Locate the cell with the specified text and output its [X, Y] center coordinate. 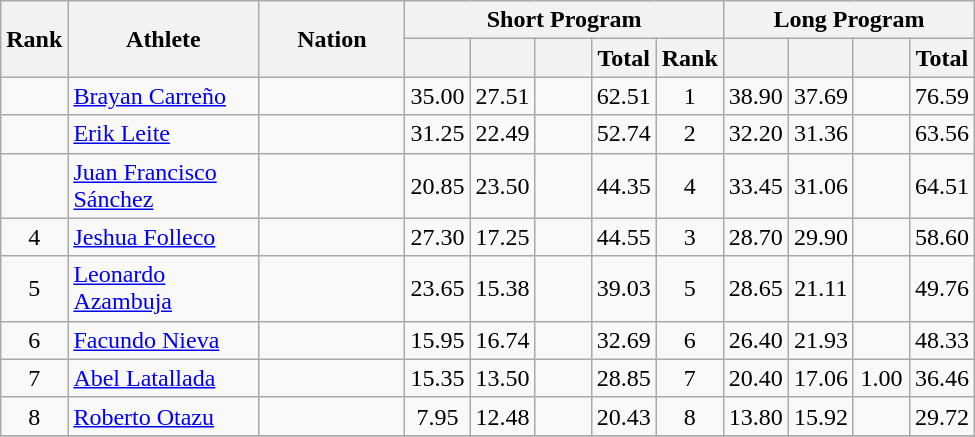
7.95 [438, 416]
Jeshua Folleco [164, 237]
17.06 [820, 378]
31.25 [438, 134]
16.74 [502, 340]
44.35 [624, 186]
33.45 [756, 186]
28.85 [624, 378]
Juan Francisco Sánchez [164, 186]
29.72 [942, 416]
Long Program [848, 20]
15.38 [502, 288]
13.80 [756, 416]
Abel Latallada [164, 378]
35.00 [438, 96]
23.50 [502, 186]
12.48 [502, 416]
21.11 [820, 288]
20.40 [756, 378]
36.46 [942, 378]
29.90 [820, 237]
63.56 [942, 134]
Brayan Carreño [164, 96]
Leonardo Azambuja [164, 288]
21.93 [820, 340]
Short Program [564, 20]
Facundo Nieva [164, 340]
62.51 [624, 96]
52.74 [624, 134]
48.33 [942, 340]
15.92 [820, 416]
Athlete [164, 39]
27.51 [502, 96]
32.69 [624, 340]
22.49 [502, 134]
1 [690, 96]
26.40 [756, 340]
13.50 [502, 378]
37.69 [820, 96]
20.43 [624, 416]
31.06 [820, 186]
17.25 [502, 237]
44.55 [624, 237]
28.70 [756, 237]
49.76 [942, 288]
31.36 [820, 134]
76.59 [942, 96]
38.90 [756, 96]
Erik Leite [164, 134]
Roberto Otazu [164, 416]
64.51 [942, 186]
3 [690, 237]
20.85 [438, 186]
28.65 [756, 288]
1.00 [881, 378]
15.95 [438, 340]
Nation [332, 39]
23.65 [438, 288]
39.03 [624, 288]
2 [690, 134]
58.60 [942, 237]
32.20 [756, 134]
27.30 [438, 237]
15.35 [438, 378]
